Scan for the cell matching the given text and deliver its [x, y] coordinate at center. 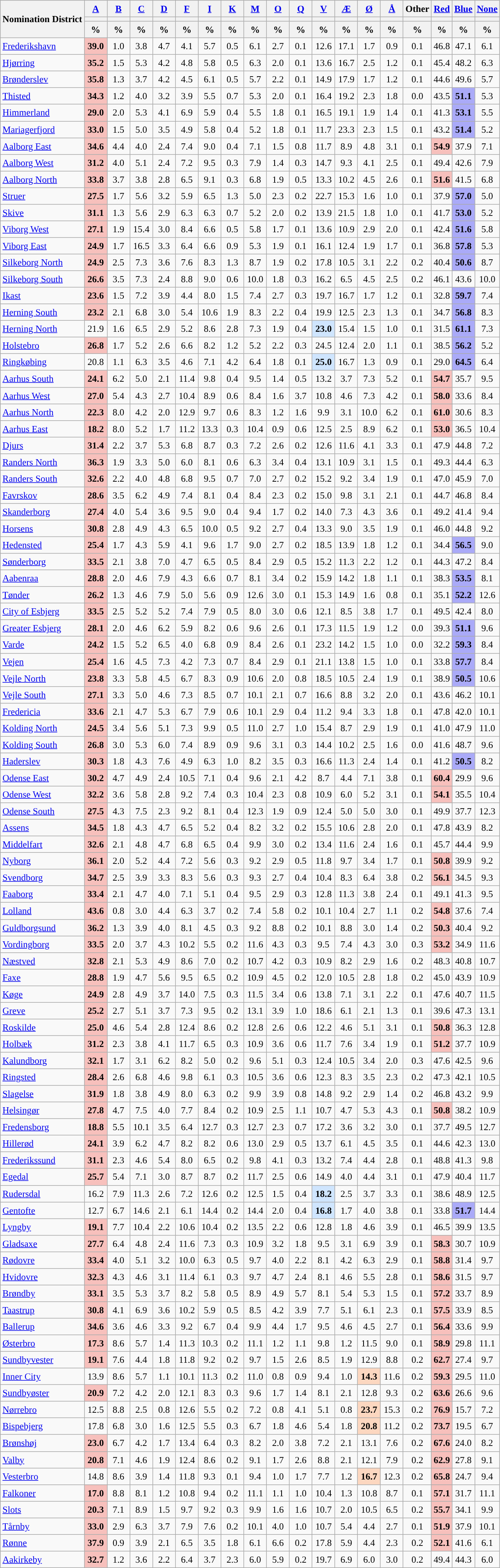
C [141, 9]
Fredensborg [43, 1127]
None [487, 9]
60.4 [442, 778]
Lyngby [43, 1227]
58.9 [442, 1344]
51.7 [463, 1210]
54.8 [442, 911]
Faaborg [43, 895]
35.1 [442, 595]
22.7 [324, 196]
17.1 [346, 47]
Favrskov [43, 496]
19.2 [346, 96]
Q [301, 9]
36.8 [442, 246]
34.4 [442, 546]
41.2 [442, 761]
23.7 [369, 1410]
Gentofte [43, 1210]
Odense West [43, 795]
Greater Esbjerg [43, 628]
Hjørring [43, 63]
Aakirkeby [43, 1560]
Struer [43, 196]
67.6 [442, 1443]
Tønder [43, 595]
Slagelse [43, 1094]
51.2 [442, 1044]
32.1 [96, 1061]
49.1 [442, 895]
52.2 [463, 595]
49.6 [463, 79]
Odense East [43, 778]
48.9 [463, 1194]
Gladsaxe [43, 1244]
Ikast [43, 296]
30.3 [96, 761]
Frederikssund [43, 1160]
Lolland [43, 911]
29.9 [463, 778]
39.3 [442, 628]
23.3 [346, 129]
Holstebro [43, 346]
57.0 [463, 196]
Ringkøbing [43, 362]
Randers North [43, 462]
42.3 [463, 1144]
14.7 [324, 163]
54.7 [442, 379]
Roskilde [43, 1027]
46.2 [463, 695]
15.0 [324, 496]
Fredericia [43, 711]
Falkoner [43, 1493]
Guldborgsund [43, 927]
Hillerød [43, 1144]
35.2 [96, 63]
57.1 [442, 1493]
Thisted [43, 96]
53.5 [463, 578]
Blue [463, 9]
57.8 [463, 246]
Viborg West [43, 229]
33.9 [463, 1310]
Valby [43, 1460]
14.6 [141, 1210]
51.9 [442, 1526]
Varde [43, 645]
Silkeborg North [43, 262]
38.3 [442, 578]
50.6 [463, 262]
Slots [43, 1510]
Red [442, 9]
44.7 [442, 496]
17.9 [346, 79]
42.6 [463, 163]
Helsingør [43, 1111]
16.8 [324, 1210]
15.7 [463, 1410]
27.7 [96, 1244]
47.0 [442, 478]
42.1 [463, 1077]
Herning North [43, 329]
46.0 [442, 528]
41.7 [442, 213]
Ringsted [43, 1077]
Mariagerfjord [43, 129]
47.2 [463, 562]
56.1 [442, 877]
16.4 [324, 96]
58.3 [442, 1244]
39.6 [442, 1011]
62.7 [442, 1360]
55.7 [442, 1510]
57.7 [463, 662]
52.1 [442, 1543]
Silkeborg South [43, 279]
Kalundborg [43, 1061]
35.8 [96, 79]
34.9 [463, 945]
Aabenraa [43, 578]
26.2 [96, 595]
Middelfart [43, 845]
Djurs [43, 446]
Hvidovre [43, 1277]
F [187, 9]
31.7 [463, 1493]
47.1 [463, 47]
28.6 [96, 496]
54.9 [442, 146]
Bispebjerg [43, 1426]
Other [417, 9]
24.2 [96, 645]
21.9 [96, 329]
38.9 [442, 678]
Sundbyøster [43, 1394]
42.0 [463, 711]
43.5 [442, 96]
53.1 [463, 113]
Himmerland [43, 113]
45.0 [442, 977]
Vesterbro [43, 1476]
Køge [43, 995]
30.2 [96, 778]
Vejle South [43, 695]
Nørrebro [43, 1410]
62.9 [442, 1460]
Hedensted [43, 546]
19.5 [463, 1426]
Aarhus North [43, 412]
22.3 [96, 412]
36.1 [96, 861]
64.5 [463, 362]
45.7 [442, 845]
48.2 [463, 63]
Brøndby [43, 1294]
40.7 [463, 995]
58.8 [442, 1260]
49.9 [442, 811]
V [324, 9]
32.7 [96, 1560]
29.8 [463, 1344]
D [164, 9]
34.1 [463, 1510]
65.8 [442, 1476]
Viborg East [43, 246]
59.7 [463, 296]
41.5 [463, 179]
57.2 [442, 1294]
Sundbyvester [43, 1360]
48.3 [442, 961]
16.1 [324, 246]
Rudersdal [43, 1194]
B [118, 9]
Aalborg West [43, 163]
Svendborg [43, 877]
12.2 [324, 1027]
38.5 [442, 346]
M [255, 9]
Vejen [43, 662]
Ballerup [43, 1326]
A [96, 9]
36.2 [96, 927]
Brønderslev [43, 79]
Næstved [43, 961]
25.2 [96, 1011]
Kolding South [43, 745]
73.7 [442, 1426]
27.0 [96, 396]
Nomination District [43, 19]
Odense South [43, 811]
13.7 [324, 1144]
15.9 [324, 578]
18.8 [96, 1127]
30.6 [463, 412]
Å [392, 9]
33.1 [96, 1294]
Skive [43, 213]
25.7 [96, 1177]
53.2 [442, 945]
Vordingborg [43, 945]
Aalborg East [43, 146]
38.6 [442, 1194]
61.1 [463, 329]
Sønderborg [43, 562]
Frederikshavn [43, 47]
34.3 [96, 96]
Egedal [43, 1177]
Ø [369, 9]
Kolding North [43, 728]
31.9 [96, 1094]
Haderslev [43, 761]
32.3 [96, 1277]
10.3 [210, 1344]
45.9 [463, 478]
42.5 [463, 1061]
54.1 [442, 795]
46.1 [442, 279]
12.0 [324, 977]
56.4 [442, 1326]
Tårnby [43, 1526]
37.6 [463, 911]
17.2 [324, 1127]
49.3 [442, 462]
76.9 [442, 1410]
Rønne [43, 1543]
21.5 [346, 213]
Randers South [43, 478]
41.0 [442, 728]
Taastrup [43, 1310]
63.6 [442, 1394]
23.8 [96, 678]
18.6 [324, 1011]
39.0 [96, 47]
28.4 [96, 1077]
Assens [43, 828]
58.6 [442, 1277]
20.9 [96, 1394]
56.8 [463, 312]
23.6 [96, 296]
Brønshøj [43, 1443]
14.3 [369, 1376]
57.5 [442, 1310]
36.5 [463, 428]
46.5 [442, 1227]
Herning South [43, 312]
Holbæk [43, 1044]
Nyborg [43, 861]
20.3 [96, 1510]
Skanderborg [43, 512]
45.4 [442, 63]
19.9 [324, 312]
Vejle North [43, 678]
I [210, 9]
Horsens [43, 528]
28.1 [96, 628]
48.8 [442, 1160]
21.1 [324, 662]
Inner City [43, 1376]
56.2 [463, 346]
Østerbro [43, 1344]
Aarhus South [43, 379]
48.7 [463, 745]
61.0 [442, 412]
50.3 [442, 927]
58.0 [442, 396]
Aalborg North [43, 179]
41.4 [463, 512]
30.7 [463, 1244]
Aarhus East [43, 428]
38.2 [463, 1111]
Greve [43, 1011]
51.4 [463, 129]
O [278, 9]
Aarhus West [43, 396]
40.8 [463, 961]
17.0 [96, 1493]
35.7 [463, 379]
24.0 [463, 1443]
35.5 [463, 795]
24.7 [463, 1476]
33.7 [463, 1294]
Rødovre [43, 1260]
56.5 [463, 546]
K [232, 9]
29.5 [463, 1376]
49.2 [442, 512]
Æ [346, 9]
City of Esbjerg [43, 612]
15.5 [324, 828]
Faxe [43, 977]
